From the cell containing the given text, extract its center point as (X, Y) coordinate. 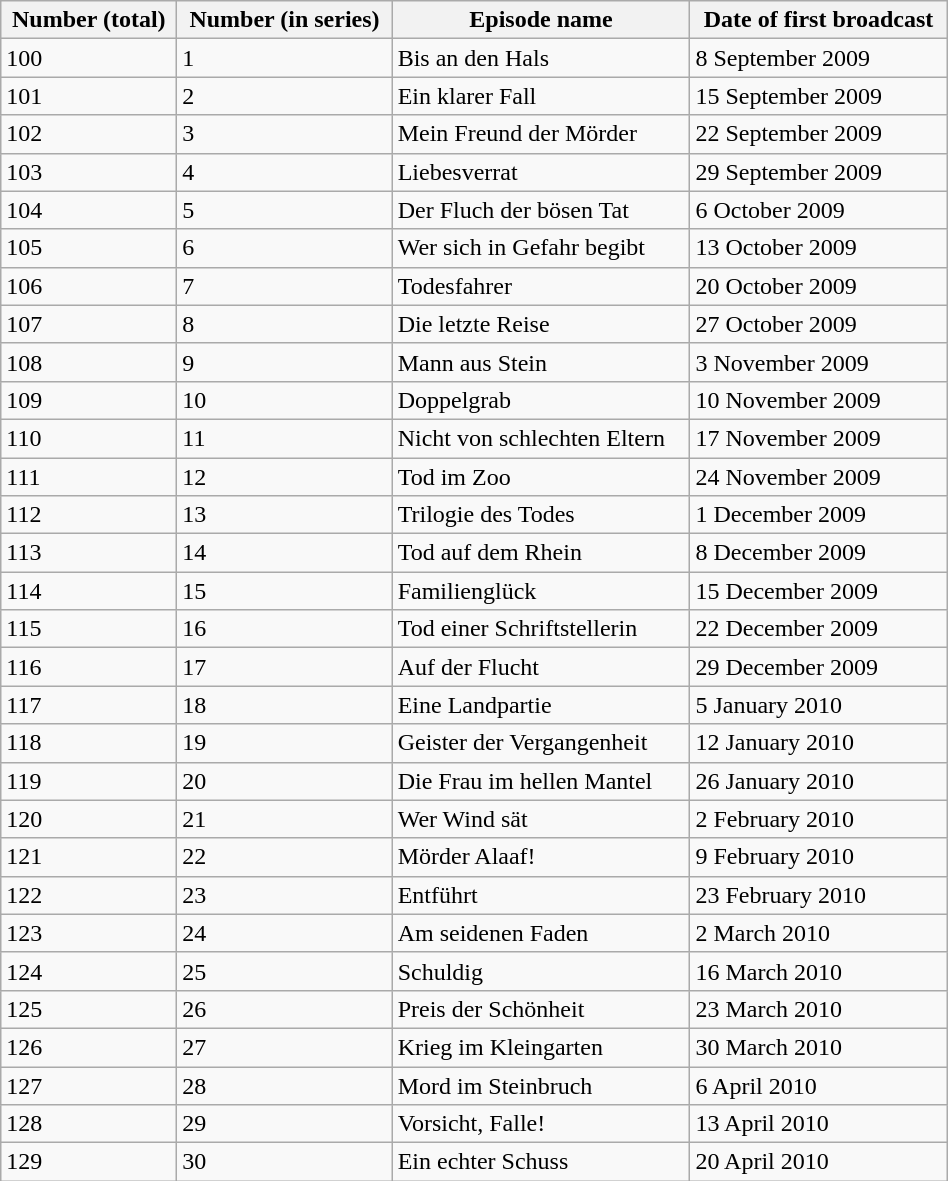
Todesfahrer (541, 286)
Trilogie des Todes (541, 515)
26 January 2010 (818, 781)
Tod auf dem Rhein (541, 553)
30 (284, 1162)
16 March 2010 (818, 971)
4 (284, 172)
29 (284, 1124)
8 December 2009 (818, 553)
17 November 2009 (818, 438)
111 (89, 477)
12 (284, 477)
23 February 2010 (818, 895)
Date of first broadcast (818, 20)
Entführt (541, 895)
Tod einer Schriftstellerin (541, 629)
117 (89, 705)
23 March 2010 (818, 1009)
Der Fluch der bösen Tat (541, 210)
13 April 2010 (818, 1124)
Mann aus Stein (541, 362)
15 September 2009 (818, 96)
8 (284, 324)
15 December 2009 (818, 591)
19 (284, 743)
112 (89, 515)
6 (284, 248)
Nicht von schlechten Eltern (541, 438)
121 (89, 857)
25 (284, 971)
114 (89, 591)
20 April 2010 (818, 1162)
21 (284, 819)
2 March 2010 (818, 933)
104 (89, 210)
Bis an den Hals (541, 58)
Mörder Alaaf! (541, 857)
14 (284, 553)
30 March 2010 (818, 1047)
5 (284, 210)
24 November 2009 (818, 477)
Wer sich in Gefahr begibt (541, 248)
Preis der Schönheit (541, 1009)
Schuldig (541, 971)
101 (89, 96)
13 October 2009 (818, 248)
12 January 2010 (818, 743)
Doppelgrab (541, 400)
Liebesverrat (541, 172)
22 September 2009 (818, 134)
116 (89, 667)
110 (89, 438)
10 (284, 400)
Wer Wind sät (541, 819)
Tod im Zoo (541, 477)
29 September 2009 (818, 172)
22 December 2009 (818, 629)
Familienglück (541, 591)
6 April 2010 (818, 1085)
28 (284, 1085)
125 (89, 1009)
108 (89, 362)
Ein klarer Fall (541, 96)
18 (284, 705)
2 February 2010 (818, 819)
113 (89, 553)
22 (284, 857)
118 (89, 743)
Ein echter Schuss (541, 1162)
9 (284, 362)
105 (89, 248)
23 (284, 895)
Am seidenen Faden (541, 933)
6 October 2009 (818, 210)
Vorsicht, Falle! (541, 1124)
27 October 2009 (818, 324)
27 (284, 1047)
126 (89, 1047)
3 November 2009 (818, 362)
Number (in series) (284, 20)
16 (284, 629)
Mord im Steinbruch (541, 1085)
127 (89, 1085)
15 (284, 591)
128 (89, 1124)
20 (284, 781)
Krieg im Kleingarten (541, 1047)
13 (284, 515)
Geister der Vergangenheit (541, 743)
106 (89, 286)
119 (89, 781)
2 (284, 96)
7 (284, 286)
1 (284, 58)
109 (89, 400)
9 February 2010 (818, 857)
129 (89, 1162)
Die Frau im hellen Mantel (541, 781)
29 December 2009 (818, 667)
102 (89, 134)
1 December 2009 (818, 515)
11 (284, 438)
120 (89, 819)
8 September 2009 (818, 58)
5 January 2010 (818, 705)
3 (284, 134)
Eine Landpartie (541, 705)
Auf der Flucht (541, 667)
24 (284, 933)
107 (89, 324)
123 (89, 933)
26 (284, 1009)
17 (284, 667)
103 (89, 172)
Mein Freund der Mörder (541, 134)
20 October 2009 (818, 286)
Die letzte Reise (541, 324)
Number (total) (89, 20)
122 (89, 895)
10 November 2009 (818, 400)
124 (89, 971)
100 (89, 58)
115 (89, 629)
Episode name (541, 20)
